Return the (x, y) coordinate for the center point of the cell that contains the specified text.  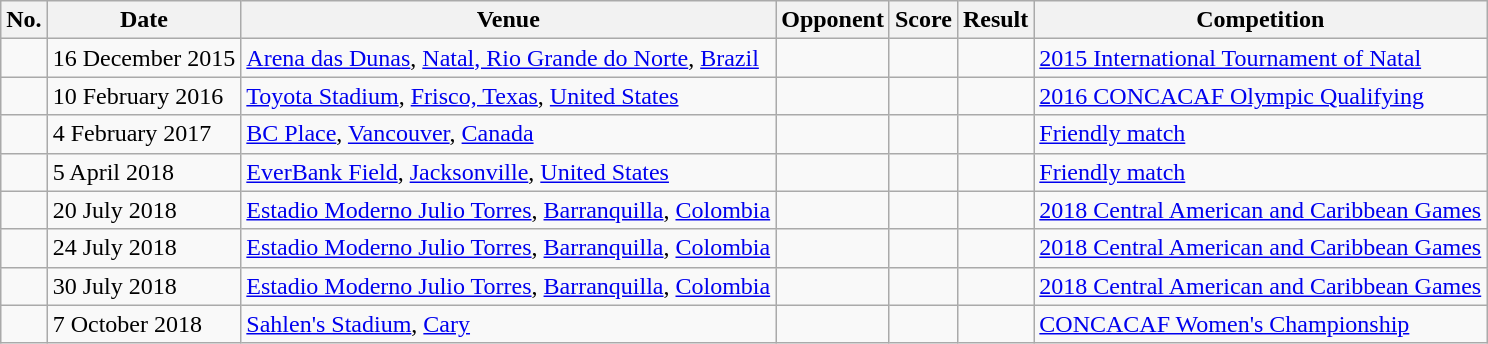
Competition (1260, 20)
Venue (508, 20)
CONCACAF Women's Championship (1260, 324)
10 February 2016 (144, 96)
Opponent (833, 20)
No. (24, 20)
2015 International Tournament of Natal (1260, 58)
Date (144, 20)
16 December 2015 (144, 58)
7 October 2018 (144, 324)
Result (995, 20)
Arena das Dunas, Natal, Rio Grande do Norte, Brazil (508, 58)
5 April 2018 (144, 172)
2016 CONCACAF Olympic Qualifying (1260, 96)
EverBank Field, Jacksonville, United States (508, 172)
30 July 2018 (144, 286)
Toyota Stadium, Frisco, Texas, United States (508, 96)
20 July 2018 (144, 210)
Sahlen's Stadium, Cary (508, 324)
Score (923, 20)
24 July 2018 (144, 248)
BC Place, Vancouver, Canada (508, 134)
4 February 2017 (144, 134)
